From the cell containing the given text, extract its center point as [x, y] coordinate. 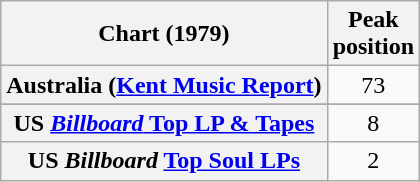
Chart (1979) [164, 34]
Peakposition [373, 34]
US Billboard Top LP & Tapes [164, 123]
US Billboard Top Soul LPs [164, 161]
73 [373, 85]
2 [373, 161]
8 [373, 123]
Australia (Kent Music Report) [164, 85]
